Output the (x, y) coordinate of the center of the cell containing the given text.  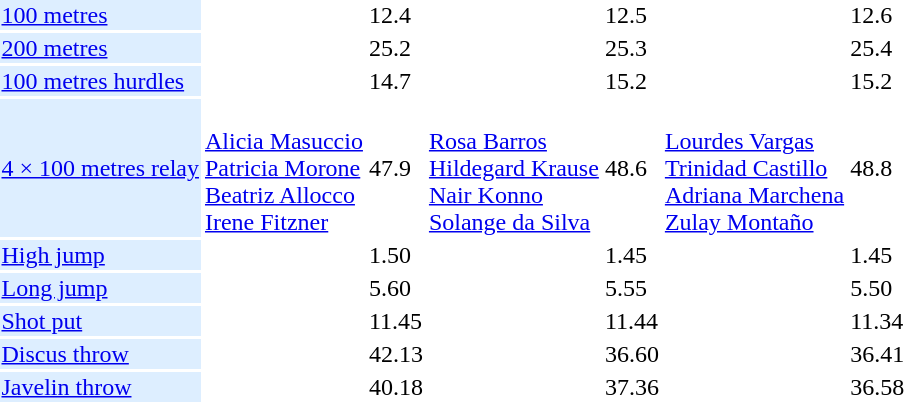
1.50 (396, 255)
25.2 (396, 48)
200 metres (100, 48)
15.2 (632, 81)
47.9 (396, 168)
Long jump (100, 288)
Javelin throw (100, 387)
48.6 (632, 168)
Discus throw (100, 354)
11.45 (396, 321)
14.7 (396, 81)
12.5 (632, 15)
100 metres hurdles (100, 81)
25.3 (632, 48)
Shot put (100, 321)
High jump (100, 255)
40.18 (396, 387)
12.4 (396, 15)
5.55 (632, 288)
11.44 (632, 321)
42.13 (396, 354)
37.36 (632, 387)
100 metres (100, 15)
Rosa BarrosHildegard KrauseNair KonnoSolange da Silva (514, 168)
4 × 100 metres relay (100, 168)
5.60 (396, 288)
36.60 (632, 354)
Alicia MasuccioPatricia MoroneBeatriz AlloccoIrene Fitzner (284, 168)
Lourdes VargasTrinidad CastilloAdriana MarchenaZulay Montaño (754, 168)
1.45 (632, 255)
